Pinpoint the cell where the given text exists, returning its [x, y] midpoint coordinate. 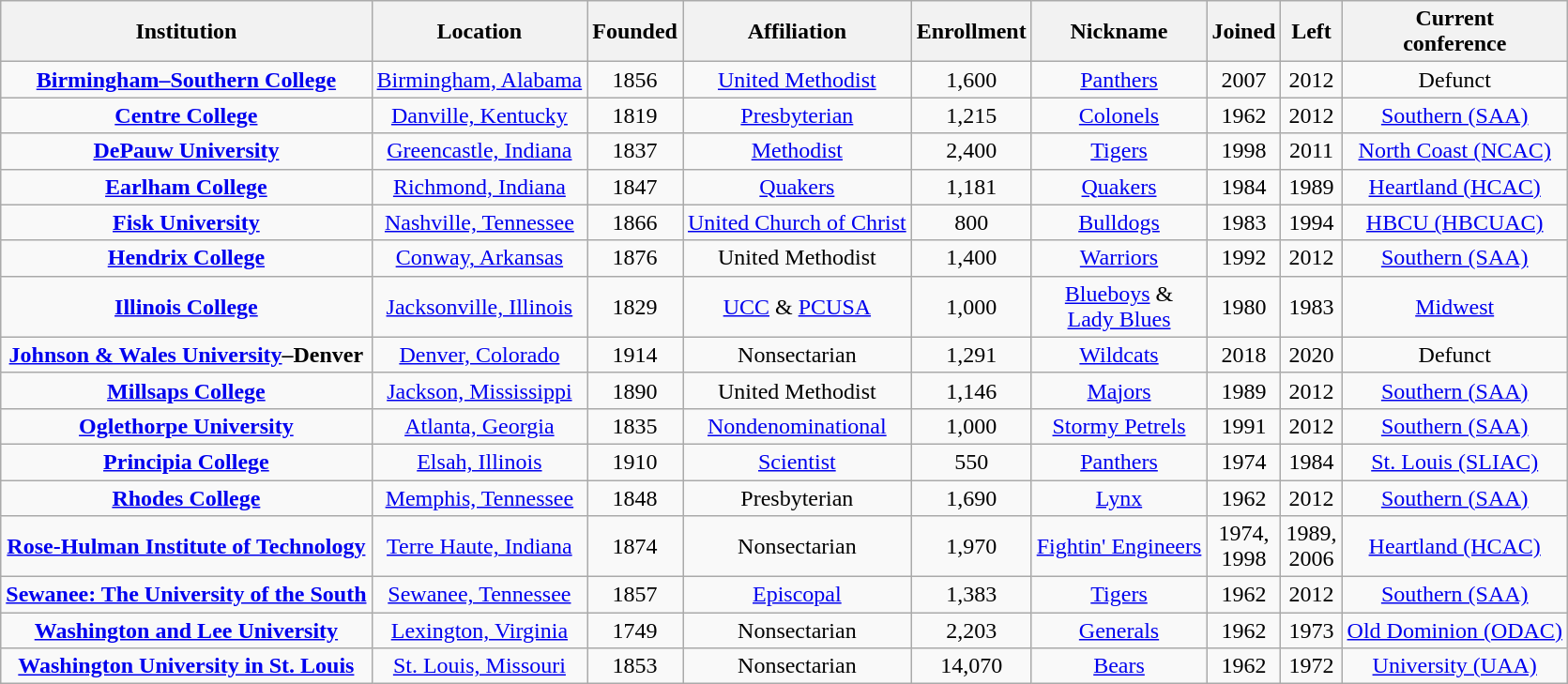
1998 [1244, 151]
Location [480, 32]
Nondenominational [798, 426]
Stormy Petrels [1119, 426]
1,181 [971, 187]
1,215 [971, 115]
Lynx [1119, 498]
Illinois College [186, 306]
1847 [635, 187]
1994 [1312, 222]
North Coast (NCAC) [1454, 151]
Birmingham–Southern College [186, 80]
1,383 [971, 595]
2,400 [971, 151]
St. Louis (SLIAC) [1454, 462]
Sewanee, Tennessee [480, 595]
1874 [635, 546]
Memphis, Tennessee [480, 498]
Denver, Colorado [480, 355]
Jackson, Mississippi [480, 390]
800 [971, 222]
1974 [1244, 462]
Colonels [1119, 115]
Bears [1119, 666]
Old Dominion (ODAC) [1454, 631]
1,970 [971, 546]
550 [971, 462]
Affiliation [798, 32]
Nashville, Tennessee [480, 222]
1857 [635, 595]
2011 [1312, 151]
2020 [1312, 355]
1829 [635, 306]
1749 [635, 631]
HBCU (HBCUAC) [1454, 222]
Wildcats [1119, 355]
1866 [635, 222]
1876 [635, 258]
Birmingham, Alabama [480, 80]
1890 [635, 390]
Blueboys &Lady Blues [1119, 306]
Terre Haute, Indiana [480, 546]
United Church of Christ [798, 222]
2007 [1244, 80]
1,600 [971, 80]
1989,2006 [1312, 546]
Washington and Lee University [186, 631]
Earlham College [186, 187]
Enrollment [971, 32]
1,291 [971, 355]
Fisk University [186, 222]
1856 [635, 80]
UCC & PCUSA [798, 306]
Methodist [798, 151]
Generals [1119, 631]
Bulldogs [1119, 222]
Fightin' Engineers [1119, 546]
Joined [1244, 32]
1819 [635, 115]
DePauw University [186, 151]
Scientist [798, 462]
Currentconference [1454, 32]
Jacksonville, Illinois [480, 306]
2,203 [971, 631]
Richmond, Indiana [480, 187]
1,146 [971, 390]
Institution [186, 32]
Atlanta, Georgia [480, 426]
1853 [635, 666]
2018 [1244, 355]
1848 [635, 498]
1910 [635, 462]
Oglethorpe University [186, 426]
Left [1312, 32]
Hendrix College [186, 258]
Centre College [186, 115]
1980 [1244, 306]
University (UAA) [1454, 666]
1973 [1312, 631]
Johnson & Wales University–Denver [186, 355]
1837 [635, 151]
Sewanee: The University of the South [186, 595]
1972 [1312, 666]
Elsah, Illinois [480, 462]
Nickname [1119, 32]
Lexington, Virginia [480, 631]
Principia College [186, 462]
Warriors [1119, 258]
Millsaps College [186, 390]
14,070 [971, 666]
Majors [1119, 390]
1992 [1244, 258]
Danville, Kentucky [480, 115]
1,400 [971, 258]
1914 [635, 355]
1,690 [971, 498]
St. Louis, Missouri [480, 666]
Rose-Hulman Institute of Technology [186, 546]
1974,1998 [1244, 546]
Rhodes College [186, 498]
Founded [635, 32]
Washington University in St. Louis [186, 666]
Conway, Arkansas [480, 258]
Midwest [1454, 306]
Greencastle, Indiana [480, 151]
1991 [1244, 426]
Episcopal [798, 595]
1835 [635, 426]
